Extract the [x, y] coordinate from the center of the cell holding the provided text.  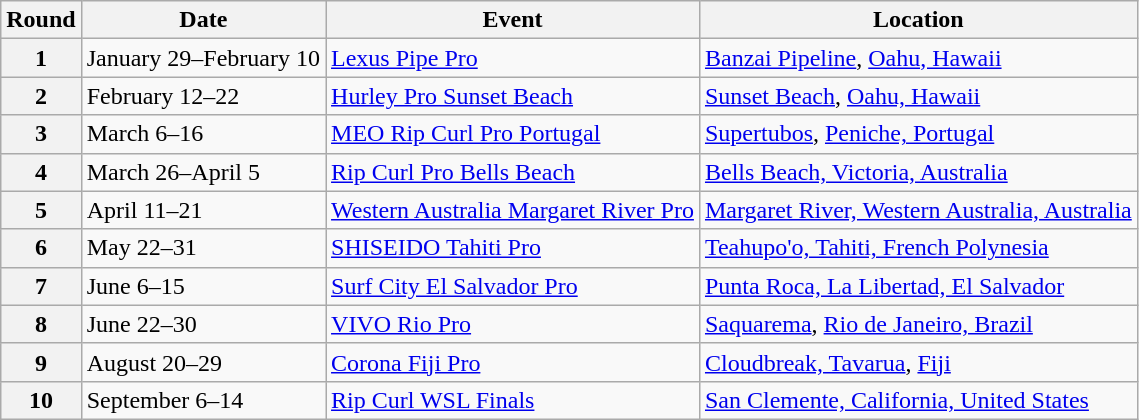
Round [41, 20]
Margaret River, Western Australia, Australia [918, 210]
September 6–14 [203, 400]
March 6–16 [203, 134]
Western Australia Margaret River Pro [513, 210]
January 29–February 10 [203, 58]
1 [41, 58]
Teahupo'o, Tahiti, French Polynesia [918, 248]
Location [918, 20]
3 [41, 134]
10 [41, 400]
March 26–April 5 [203, 172]
SHISEIDO Tahiti Pro [513, 248]
8 [41, 324]
August 20–29 [203, 362]
Sunset Beach, Oahu, Hawaii [918, 96]
4 [41, 172]
Saquarema, Rio de Janeiro, Brazil [918, 324]
6 [41, 248]
9 [41, 362]
June 22–30 [203, 324]
Date [203, 20]
June 6–15 [203, 286]
Surf City El Salvador Pro [513, 286]
Banzai Pipeline, Oahu, Hawaii [918, 58]
Corona Fiji Pro [513, 362]
February 12–22 [203, 96]
Supertubos, Peniche, Portugal [918, 134]
5 [41, 210]
Cloudbreak, Tavarua, Fiji [918, 362]
Rip Curl Pro Bells Beach [513, 172]
VIVO Rio Pro [513, 324]
Hurley Pro Sunset Beach [513, 96]
2 [41, 96]
April 11–21 [203, 210]
Lexus Pipe Pro [513, 58]
Punta Roca, La Libertad, El Salvador [918, 286]
San Clemente, California, United States [918, 400]
Bells Beach, Victoria, Australia [918, 172]
Event [513, 20]
MEO Rip Curl Pro Portugal [513, 134]
May 22–31 [203, 248]
7 [41, 286]
Rip Curl WSL Finals [513, 400]
